Capture the cell that displays the provided text and extract its [x, y] central coordinate. 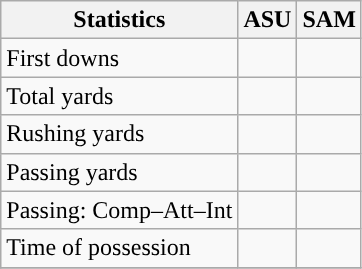
Rushing yards [120, 134]
Passing: Comp–Att–Int [120, 210]
SAM [329, 20]
ASU [268, 20]
Total yards [120, 96]
Statistics [120, 20]
First downs [120, 58]
Time of possession [120, 248]
Passing yards [120, 172]
